Provide the (x, y) coordinate of the cell's center where the given text is located.  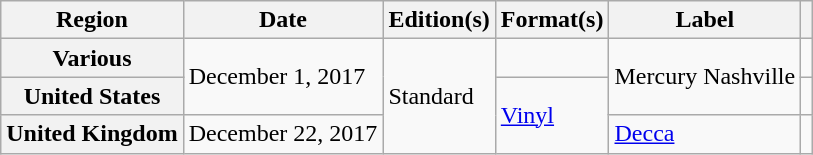
Standard (439, 96)
Various (92, 58)
Format(s) (552, 20)
December 1, 2017 (283, 77)
Mercury Nashville (705, 77)
December 22, 2017 (283, 134)
United Kingdom (92, 134)
Vinyl (552, 115)
Label (705, 20)
Edition(s) (439, 20)
Decca (705, 134)
Region (92, 20)
United States (92, 96)
Date (283, 20)
